Scan for the cell matching the given text and deliver its (x, y) coordinate at center. 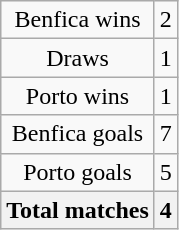
2 (166, 20)
7 (166, 134)
Total matches (78, 210)
Benfica goals (78, 134)
Porto wins (78, 96)
Draws (78, 58)
Benfica wins (78, 20)
Porto goals (78, 172)
5 (166, 172)
4 (166, 210)
